For the text-containing cell, return its midpoint in [x, y] coordinate format. 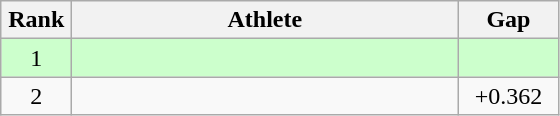
+0.362 [508, 96]
Rank [36, 20]
Gap [508, 20]
Athlete [265, 20]
2 [36, 96]
1 [36, 58]
